For the text-containing cell, return its midpoint in (X, Y) coordinate format. 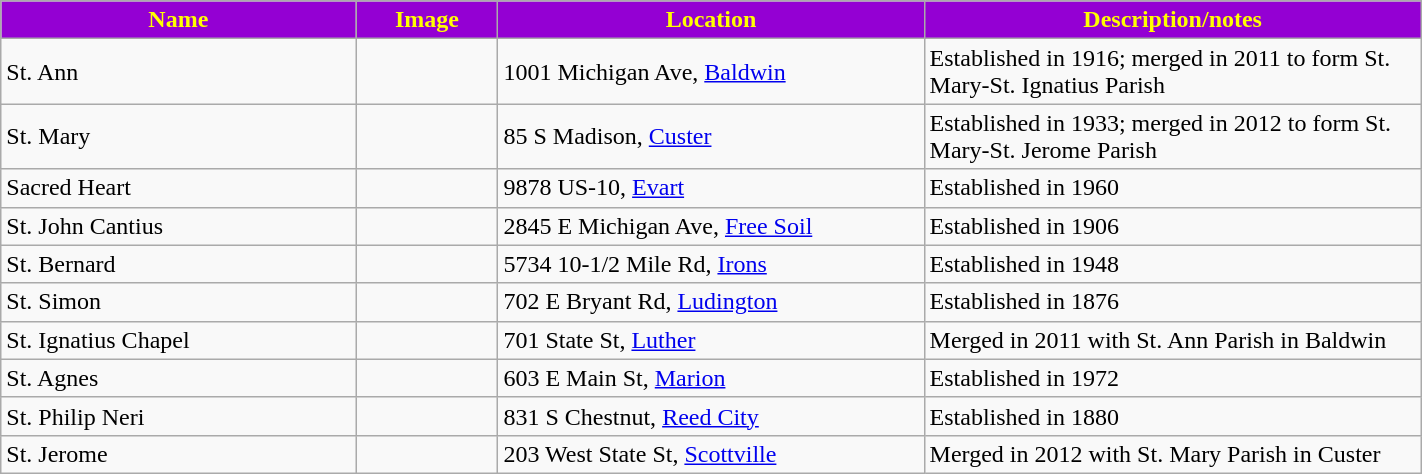
Established in 1972 (1172, 378)
831 S Chestnut, Reed City (711, 416)
St. Philip Neri (178, 416)
2845 E Michigan Ave, Free Soil (711, 226)
St. Bernard (178, 264)
702 E Bryant Rd, Ludington (711, 302)
Name (178, 20)
Location (711, 20)
603 E Main St, Marion (711, 378)
Established in 1906 (1172, 226)
Established in 1876 (1172, 302)
Established in 1948 (1172, 264)
St. Jerome (178, 454)
Established in 1933; merged in 2012 to form St. Mary-St. Jerome Parish (1172, 136)
1001 Michigan Ave, Baldwin (711, 72)
Established in 1916; merged in 2011 to form St. Mary-St. Ignatius Parish (1172, 72)
St. Mary (178, 136)
St. Simon (178, 302)
St. Agnes (178, 378)
St. Ann (178, 72)
Established in 1880 (1172, 416)
Image (427, 20)
5734 10-1/2 Mile Rd, Irons (711, 264)
Sacred Heart (178, 188)
9878 US-10, Evart (711, 188)
Description/notes (1172, 20)
Merged in 2011 with St. Ann Parish in Baldwin (1172, 340)
St. John Cantius (178, 226)
Merged in 2012 with St. Mary Parish in Custer (1172, 454)
203 West State St, Scottville (711, 454)
Established in 1960 (1172, 188)
701 State St, Luther (711, 340)
85 S Madison, Custer (711, 136)
St. Ignatius Chapel (178, 340)
